Search for the cell housing the specified text and yield its [x, y] center coordinate. 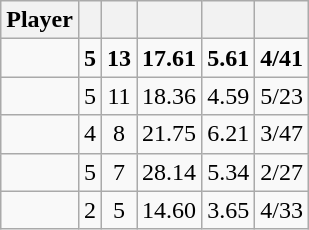
4/33 [282, 210]
18.36 [170, 96]
Player [40, 20]
5.61 [228, 58]
4 [90, 134]
28.14 [170, 172]
5/23 [282, 96]
4.59 [228, 96]
4/41 [282, 58]
3/47 [282, 134]
21.75 [170, 134]
5.34 [228, 172]
3.65 [228, 210]
6.21 [228, 134]
7 [120, 172]
11 [120, 96]
2 [90, 210]
2/27 [282, 172]
13 [120, 58]
8 [120, 134]
14.60 [170, 210]
17.61 [170, 58]
